Determine the (X, Y) coordinate at the center of the cell enclosing the given text.  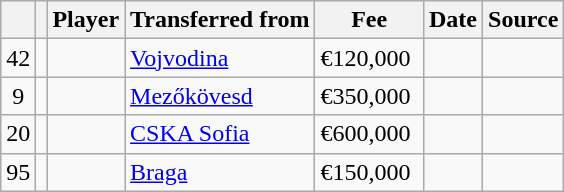
€350,000 (370, 96)
Braga (220, 172)
Vojvodina (220, 58)
Transferred from (220, 20)
Player (86, 20)
9 (18, 96)
95 (18, 172)
CSKA Sofia (220, 134)
Mezőkövesd (220, 96)
€150,000 (370, 172)
€120,000 (370, 58)
20 (18, 134)
Fee (370, 20)
Date (452, 20)
Source (524, 20)
€600,000 (370, 134)
42 (18, 58)
